Detect which cell encompasses the target text, then output its [x, y] center coordinate. 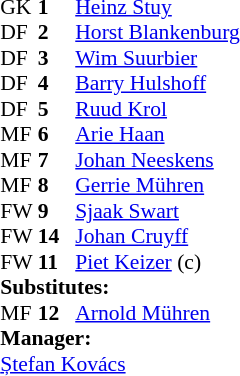
Sjaak Swart [157, 211]
6 [57, 135]
Gerrie Mühren [157, 185]
Substitutes: [120, 287]
Arnold Mühren [157, 313]
Piet Keizer (c) [157, 262]
5 [57, 109]
Barry Hulshoff [157, 83]
Manager: [120, 339]
Arie Haan [157, 135]
4 [57, 83]
8 [57, 185]
12 [57, 313]
2 [57, 33]
3 [57, 58]
7 [57, 160]
Horst Blankenburg [157, 33]
Wim Suurbier [157, 58]
Johan Cruyff [157, 237]
14 [57, 237]
11 [57, 262]
9 [57, 211]
Johan Neeskens [157, 160]
Ruud Krol [157, 109]
